Return the [x, y] coordinate for the center point of the cell that contains the specified text.  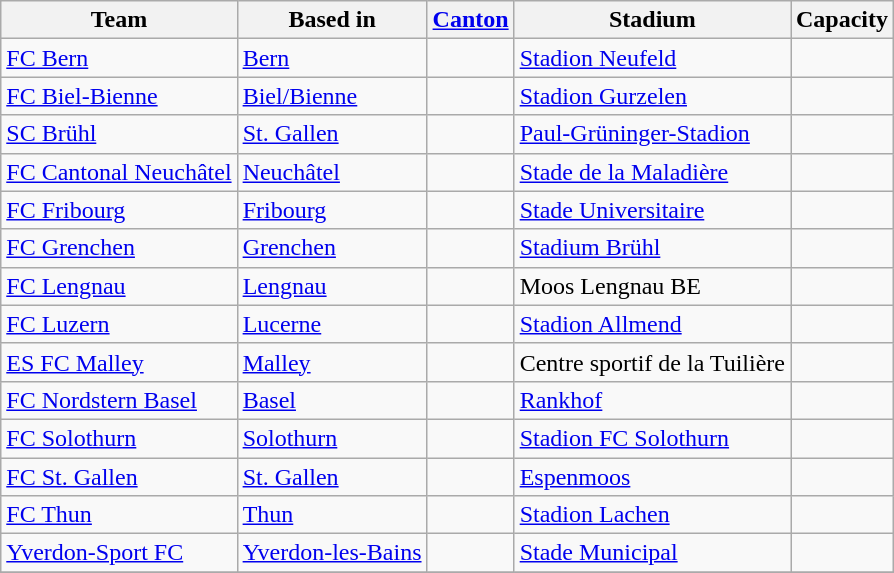
FC Bern [119, 58]
FC Grenchen [119, 248]
FC Nordstern Basel [119, 400]
ES FC Malley [119, 362]
FC St. Gallen [119, 477]
Team [119, 20]
Stadion Allmend [652, 324]
FC Luzern [119, 324]
Espenmoos [652, 477]
Capacity [842, 20]
Stadion Lachen [652, 515]
Yverdon-Sport FC [119, 553]
FC Thun [119, 515]
Lucerne [332, 324]
Stade Universitaire [652, 210]
FC Cantonal Neuchâtel [119, 172]
Basel [332, 400]
Centre sportif de la Tuilière [652, 362]
Thun [332, 515]
FC Fribourg [119, 210]
Stadion FC Solothurn [652, 438]
SC Brühl [119, 134]
Stade Municipal [652, 553]
Stadium [652, 20]
Canton [470, 20]
Fribourg [332, 210]
Malley [332, 362]
Based in [332, 20]
Neuchâtel [332, 172]
Grenchen [332, 248]
Stadion Neufeld [652, 58]
Yverdon-les-Bains [332, 553]
Solothurn [332, 438]
FC Biel-Bienne [119, 96]
Stadion Gurzelen [652, 96]
Stadium Brühl [652, 248]
Rankhof [652, 400]
Lengnau [332, 286]
Stade de la Maladière [652, 172]
FC Lengnau [119, 286]
Bern [332, 58]
Moos Lengnau BE [652, 286]
FC Solothurn [119, 438]
Biel/Bienne [332, 96]
Paul-Grüninger-Stadion [652, 134]
